Extract the (X, Y) coordinate from the center of the cell holding the provided text.  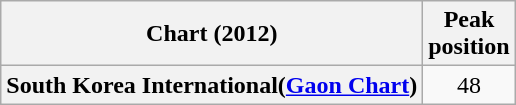
48 (469, 85)
Peakposition (469, 34)
South Korea International(Gaon Chart) (212, 85)
Chart (2012) (212, 34)
